Search for the cell housing the specified text and yield its [x, y] center coordinate. 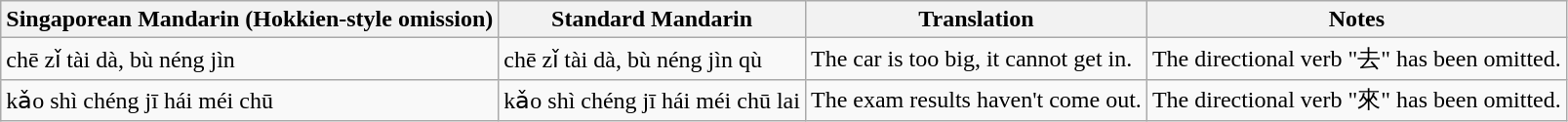
The directional verb "來" has been omitted. [1356, 100]
chē zǐ tài dà, bù néng jìn [250, 59]
chē zǐ tài dà, bù néng jìn qù [652, 59]
The directional verb "去" has been omitted. [1356, 59]
Standard Mandarin [652, 20]
kǎo shì chéng jī hái méi chū [250, 100]
Translation [976, 20]
kǎo shì chéng jī hái méi chū lai [652, 100]
The car is too big, it cannot get in. [976, 59]
The exam results haven't come out. [976, 100]
Singaporean Mandarin (Hokkien-style omission) [250, 20]
Notes [1356, 20]
